Return [X, Y] of the center of cell containing provided text 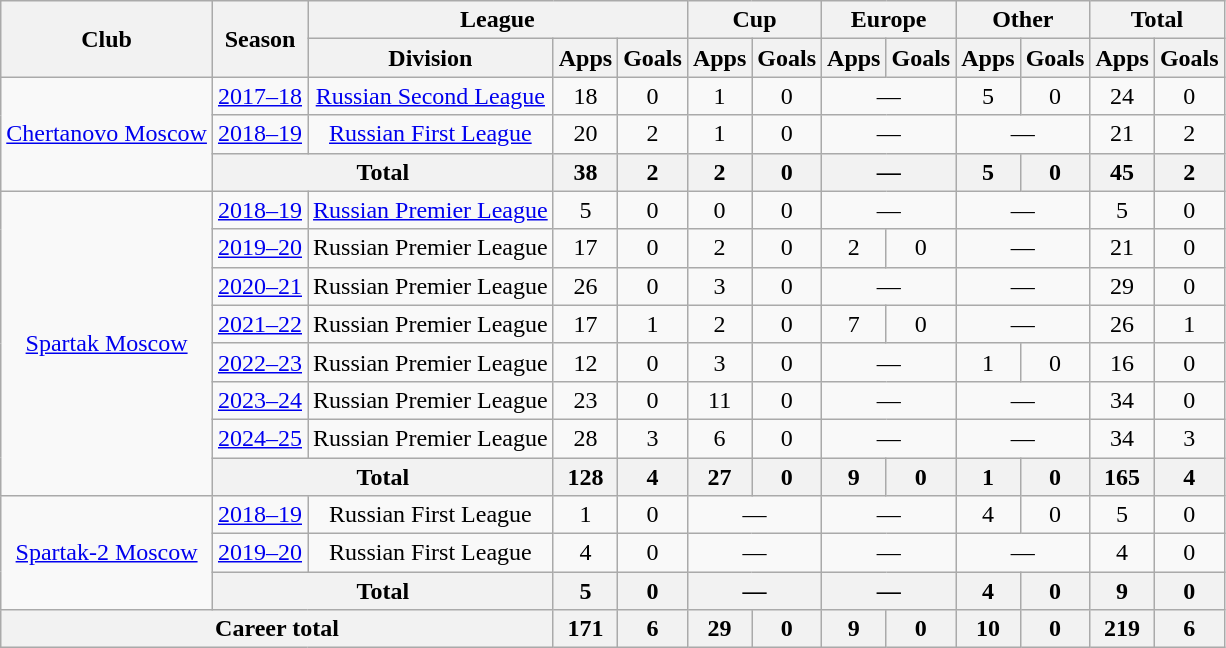
23 [585, 400]
38 [585, 172]
12 [585, 362]
10 [988, 629]
Season [260, 39]
Cup [754, 20]
171 [585, 629]
20 [585, 134]
2020–21 [260, 286]
2024–25 [260, 438]
2017–18 [260, 96]
45 [1122, 172]
2022–23 [260, 362]
7 [854, 324]
16 [1122, 362]
Russian Second League [431, 96]
Division [431, 58]
Club [107, 39]
2023–24 [260, 400]
11 [719, 400]
Spartak Moscow [107, 343]
219 [1122, 629]
18 [585, 96]
27 [719, 477]
2021–22 [260, 324]
Europe [889, 20]
Chertanovo Moscow [107, 134]
165 [1122, 477]
Other [1023, 20]
128 [585, 477]
24 [1122, 96]
Spartak-2 Moscow [107, 553]
Career total [277, 629]
28 [585, 438]
League [498, 20]
